Detect which cell encompasses the target text, then output its [X, Y] center coordinate. 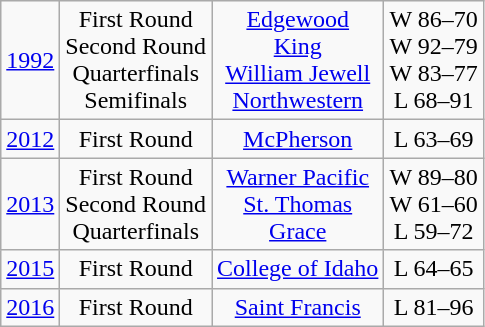
First RoundSecond RoundQuarterfinals [136, 204]
EdgewoodKingWilliam JewellNorthwestern [298, 60]
L 63–69 [434, 139]
Saint Francis [298, 307]
L 64–65 [434, 269]
2015 [30, 269]
L 81–96 [434, 307]
2016 [30, 307]
W 89–80W 61–60L 59–72 [434, 204]
First RoundSecond RoundQuarterfinalsSemifinals [136, 60]
W 86–70W 92–79W 83–77L 68–91 [434, 60]
College of Idaho [298, 269]
Warner PacificSt. ThomasGrace [298, 204]
McPherson [298, 139]
1992 [30, 60]
2013 [30, 204]
2012 [30, 139]
